Provide the [x, y] coordinate of the cell's center where the given text is located.  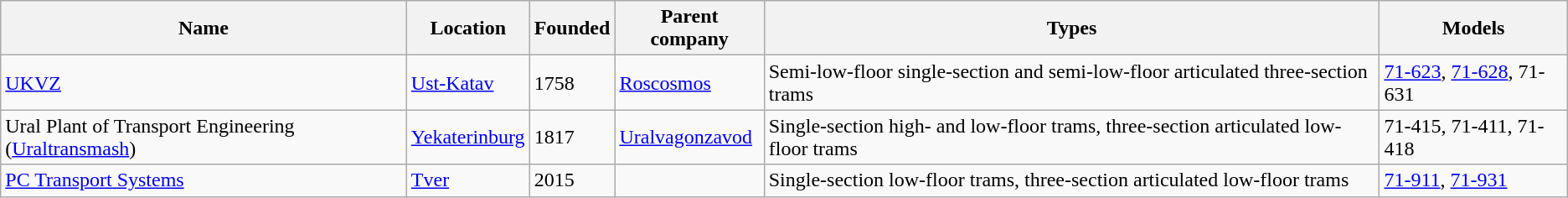
UKVZ [204, 82]
1758 [572, 82]
Types [1072, 29]
Name [204, 29]
Yekaterinburg [467, 138]
71-415, 71-411, 71-418 [1473, 138]
Location [467, 29]
71-623, 71-628, 71-631 [1473, 82]
Single-section low-floor trams, three-section articulated low-floor trams [1072, 180]
Tver [467, 180]
Semi-low-floor single-section and semi-low-floor articulated three-section trams [1072, 82]
Parent company [689, 29]
Models [1473, 29]
71-911, 71-931 [1473, 180]
Single-section high- and low-floor trams, three-section articulated low-floor trams [1072, 138]
Founded [572, 29]
2015 [572, 180]
PC Transport Systems [204, 180]
Ural Plant of Transport Engineering (Uraltransmash) [204, 138]
Roscosmos [689, 82]
Uralvagonzavod [689, 138]
1817 [572, 138]
Ust-Katav [467, 82]
